Search for the cell housing the specified text and yield its [x, y] center coordinate. 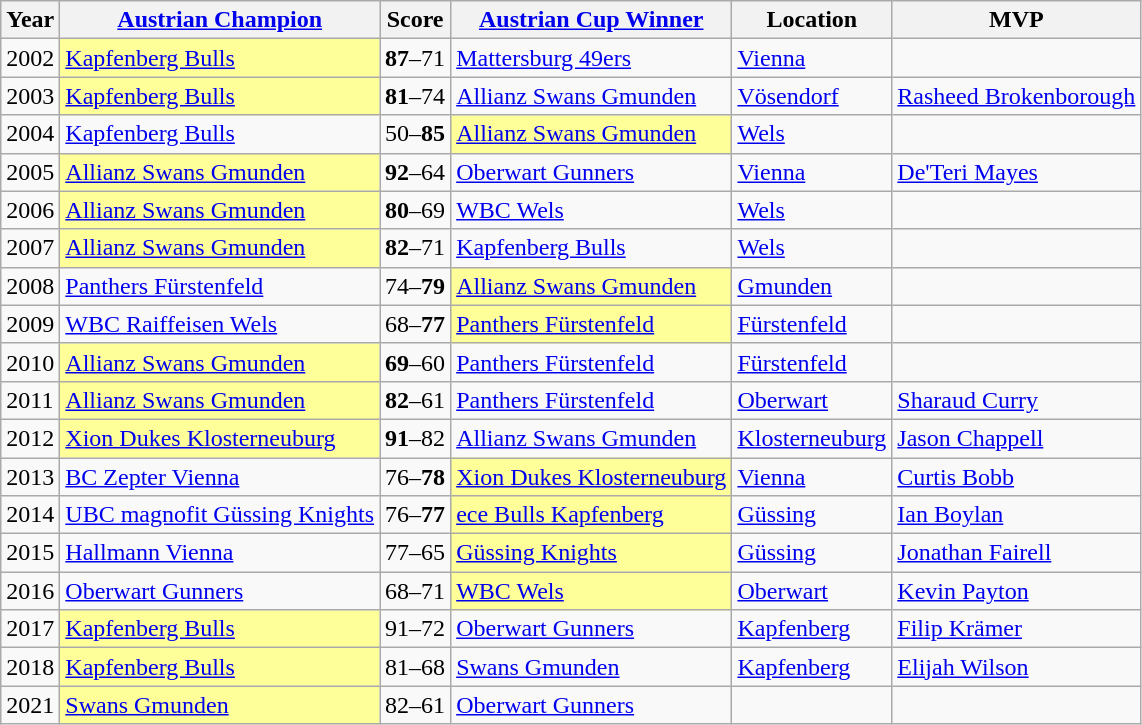
De'Teri Mayes [1016, 172]
2011 [30, 400]
Klosterneuburg [812, 438]
Year [30, 20]
Sharaud Curry [1016, 400]
Elijah Wilson [1016, 667]
68–71 [416, 591]
87–71 [416, 58]
76–78 [416, 477]
2008 [30, 286]
2010 [30, 362]
Ian Boylan [1016, 515]
2004 [30, 134]
2013 [30, 477]
Rasheed Brokenborough [1016, 96]
2012 [30, 438]
2006 [30, 210]
74–79 [416, 286]
2009 [30, 324]
Jason Chappell [1016, 438]
2003 [30, 96]
Mattersburg 49ers [592, 58]
77–65 [416, 553]
2021 [30, 705]
WBC Raiffeisen Wels [220, 324]
Score [416, 20]
Güssing Knights [592, 553]
Vösendorf [812, 96]
69–60 [416, 362]
Gmunden [812, 286]
Filip Krämer [1016, 629]
ece Bulls Kapfenberg [592, 515]
82–71 [416, 248]
UBC magnofit Güssing Knights [220, 515]
92–64 [416, 172]
91–82 [416, 438]
Curtis Bobb [1016, 477]
81–68 [416, 667]
2015 [30, 553]
2018 [30, 667]
2005 [30, 172]
Austrian Cup Winner [592, 20]
2007 [30, 248]
Jonathan Fairell [1016, 553]
80–69 [416, 210]
BC Zepter Vienna [220, 477]
2002 [30, 58]
Austrian Champion [220, 20]
50–85 [416, 134]
76–77 [416, 515]
2016 [30, 591]
91–72 [416, 629]
2014 [30, 515]
MVP [1016, 20]
68–77 [416, 324]
Kevin Payton [1016, 591]
Location [812, 20]
81–74 [416, 96]
2017 [30, 629]
Hallmann Vienna [220, 553]
